Extract the [x, y] coordinate from the center of the cell holding the provided text.  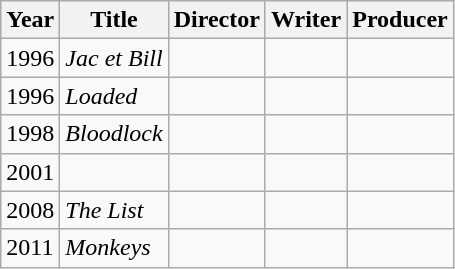
Monkeys [114, 248]
1998 [30, 134]
Jac et Bill [114, 58]
2011 [30, 248]
Bloodlock [114, 134]
Producer [400, 20]
Year [30, 20]
Director [216, 20]
Loaded [114, 96]
2008 [30, 210]
The List [114, 210]
Writer [306, 20]
Title [114, 20]
2001 [30, 172]
